Extract the [x, y] coordinate from the center of the cell holding the provided text.  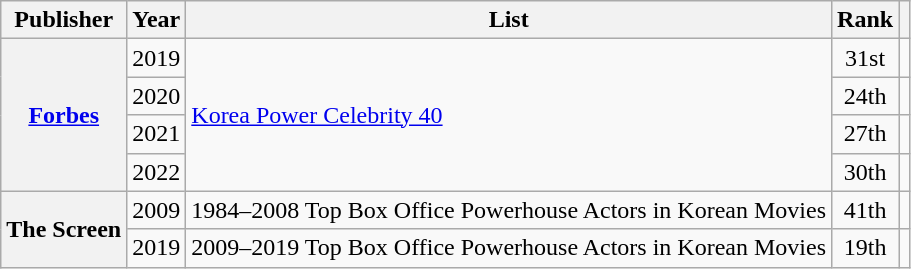
2009 [156, 210]
2022 [156, 172]
19th [866, 248]
31st [866, 58]
Year [156, 20]
2020 [156, 96]
30th [866, 172]
2021 [156, 134]
2009–2019 Top Box Office Powerhouse Actors in Korean Movies [509, 248]
41th [866, 210]
Korea Power Celebrity 40 [509, 115]
Rank [866, 20]
1984–2008 Top Box Office Powerhouse Actors in Korean Movies [509, 210]
The Screen [64, 229]
List [509, 20]
Publisher [64, 20]
24th [866, 96]
Forbes [64, 115]
27th [866, 134]
